Output the [x, y] coordinate of the center of the cell containing the given text.  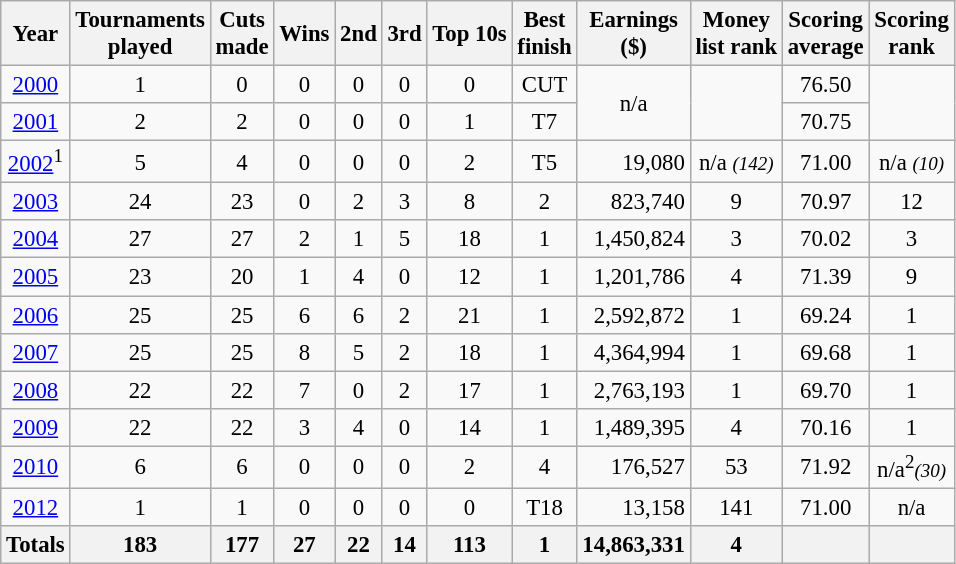
20 [242, 277]
76.50 [826, 85]
T5 [544, 162]
17 [470, 390]
2007 [36, 352]
7 [304, 390]
Moneylist rank [736, 34]
n/a2(30) [912, 467]
3rd [404, 34]
176,527 [634, 467]
1,489,395 [634, 427]
1,450,824 [634, 239]
70.02 [826, 239]
141 [736, 507]
2,763,193 [634, 390]
113 [470, 545]
19,080 [634, 162]
21 [470, 315]
24 [140, 202]
71.39 [826, 277]
2,592,872 [634, 315]
70.75 [826, 122]
70.97 [826, 202]
T7 [544, 122]
Earnings($) [634, 34]
69.68 [826, 352]
14,863,331 [634, 545]
Scoring rank [912, 34]
2003 [36, 202]
2005 [36, 277]
2nd [358, 34]
71.92 [826, 467]
Tournamentsplayed [140, 34]
13,158 [634, 507]
Scoring average [826, 34]
1,201,786 [634, 277]
2009 [36, 427]
177 [242, 545]
4,364,994 [634, 352]
70.16 [826, 427]
CUT [544, 85]
Top 10s [470, 34]
n/a (142) [736, 162]
2004 [36, 239]
Wins [304, 34]
2000 [36, 85]
823,740 [634, 202]
Year [36, 34]
69.24 [826, 315]
T18 [544, 507]
53 [736, 467]
2008 [36, 390]
2010 [36, 467]
69.70 [826, 390]
20021 [36, 162]
Bestfinish [544, 34]
Totals [36, 545]
183 [140, 545]
2001 [36, 122]
2012 [36, 507]
n/a (10) [912, 162]
Cuts made [242, 34]
2006 [36, 315]
